Detect which cell encompasses the target text, then output its (x, y) center coordinate. 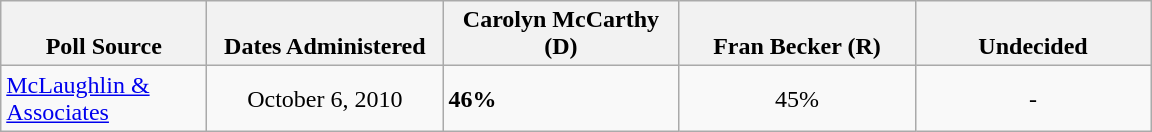
45% (797, 98)
McLaughlin & Associates (104, 98)
Dates Administered (325, 34)
Carolyn McCarthy (D) (561, 34)
October 6, 2010 (325, 98)
- (1033, 98)
Fran Becker (R) (797, 34)
46% (561, 98)
Poll Source (104, 34)
Undecided (1033, 34)
